Provide the [x, y] coordinate of the cell's center where the given text is located.  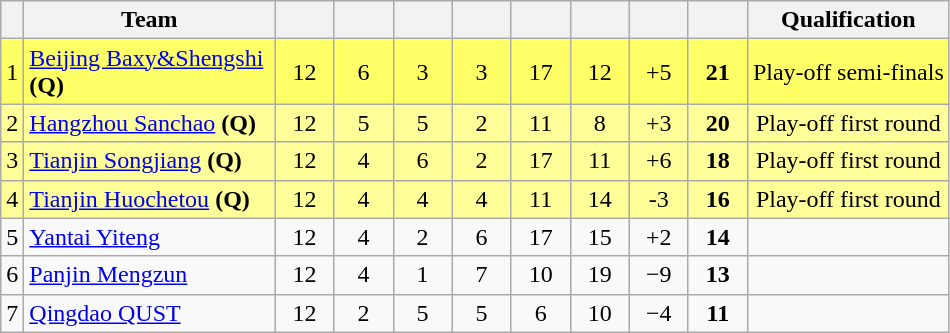
18 [718, 161]
−9 [658, 275]
+5 [658, 72]
21 [718, 72]
15 [600, 237]
+6 [658, 161]
13 [718, 275]
19 [600, 275]
Beijing Baxy&Shengshi (Q) [150, 72]
+2 [658, 237]
Qingdao QUST [150, 313]
Qualification [848, 20]
16 [718, 199]
Hangzhou Sanchao (Q) [150, 123]
+3 [658, 123]
Play-off semi-finals [848, 72]
Tianjin Huochetou (Q) [150, 199]
Team [150, 20]
20 [718, 123]
8 [600, 123]
−4 [658, 313]
-3 [658, 199]
Tianjin Songjiang (Q) [150, 161]
Yantai Yiteng [150, 237]
Panjin Mengzun [150, 275]
